Return (x, y) of the center of cell containing provided text 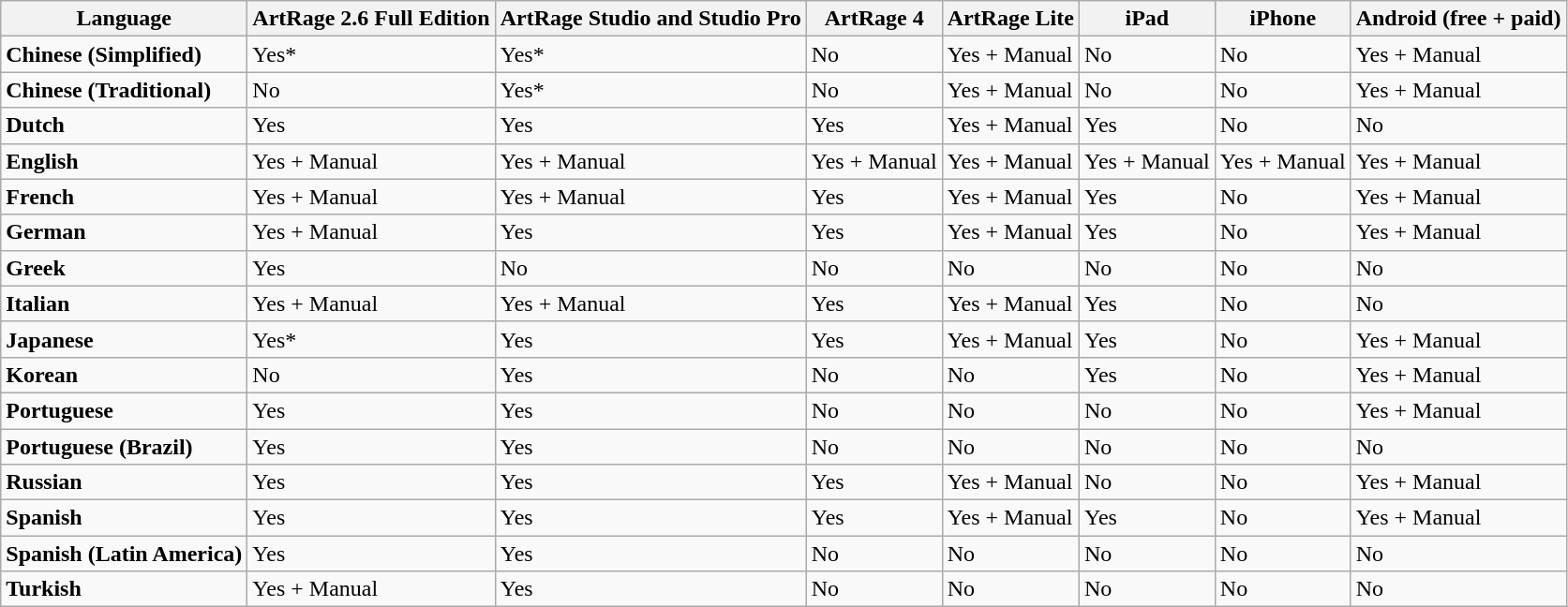
iPhone (1282, 19)
Portuguese (124, 410)
Chinese (Simplified) (124, 54)
Spanish (124, 518)
Dutch (124, 126)
ArtRage 4 (874, 19)
Korean (124, 375)
Portuguese (Brazil) (124, 447)
Russian (124, 482)
German (124, 232)
Japanese (124, 339)
Spanish (Latin America) (124, 554)
Italian (124, 303)
iPad (1147, 19)
Language (124, 19)
Chinese (Traditional) (124, 90)
ArtRage Studio and Studio Pro (650, 19)
English (124, 161)
French (124, 197)
Greek (124, 268)
Turkish (124, 589)
ArtRage Lite (1010, 19)
Android (free + paid) (1458, 19)
ArtRage 2.6 Full Edition (371, 19)
